Return the (X, Y) coordinate for the center point of the cell that contains the specified text.  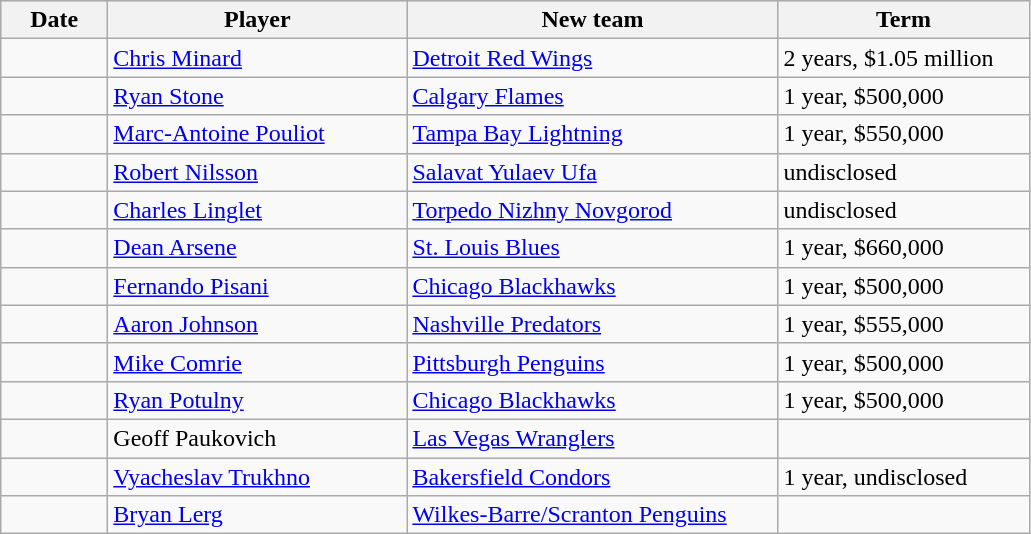
Marc-Antoine Pouliot (258, 134)
Las Vegas Wranglers (592, 438)
New team (592, 20)
Mike Comrie (258, 362)
1 year, $660,000 (904, 248)
1 year, undisclosed (904, 477)
Bryan Lerg (258, 515)
Chris Minard (258, 58)
Charles Linglet (258, 210)
Vyacheslav Trukhno (258, 477)
Wilkes-Barre/Scranton Penguins (592, 515)
Aaron Johnson (258, 324)
Detroit Red Wings (592, 58)
Player (258, 20)
Ryan Stone (258, 96)
Calgary Flames (592, 96)
Term (904, 20)
Fernando Pisani (258, 286)
Pittsburgh Penguins (592, 362)
Torpedo Nizhny Novgorod (592, 210)
Ryan Potulny (258, 400)
St. Louis Blues (592, 248)
Date (54, 20)
Salavat Yulaev Ufa (592, 172)
Robert Nilsson (258, 172)
2 years, $1.05 million (904, 58)
Bakersfield Condors (592, 477)
1 year, $555,000 (904, 324)
Geoff Paukovich (258, 438)
Nashville Predators (592, 324)
Tampa Bay Lightning (592, 134)
1 year, $550,000 (904, 134)
Dean Arsene (258, 248)
